Pinpoint the cell where the given text exists, returning its (X, Y) midpoint coordinate. 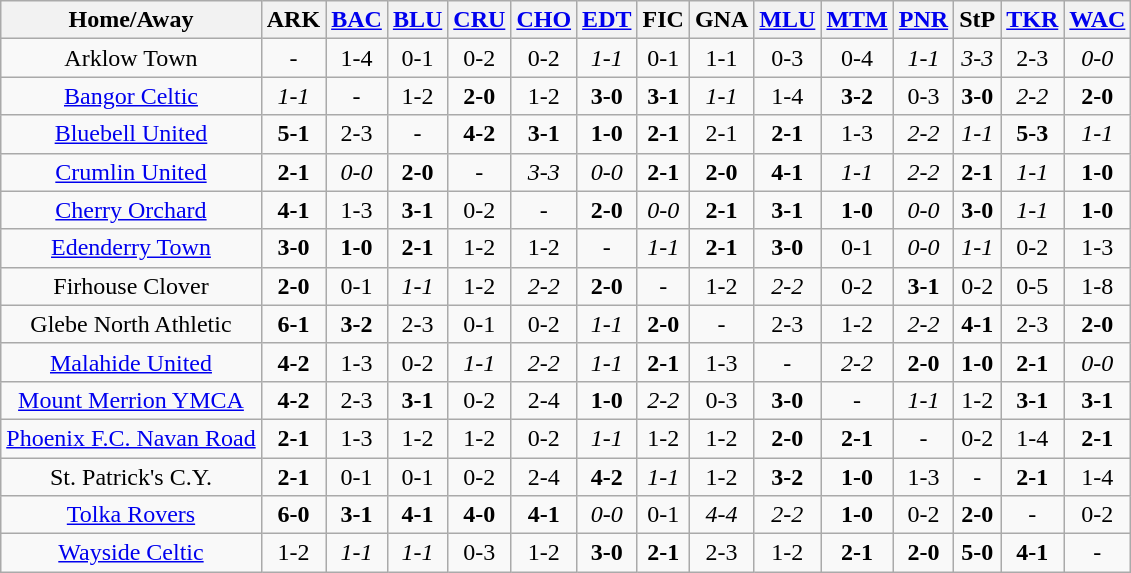
Mount Merrion YMCA (131, 400)
FIC (663, 20)
WAC (1098, 20)
MLU (788, 20)
GNA (721, 20)
MTM (857, 20)
CHO (544, 20)
Firhouse Clover (131, 286)
Wayside Celtic (131, 553)
Arklow Town (131, 58)
0-5 (1032, 286)
TKR (1032, 20)
5-1 (293, 134)
Home/Away (131, 20)
4-4 (721, 515)
StP (978, 20)
Crumlin United (131, 172)
EDT (607, 20)
5-0 (978, 553)
Bluebell United (131, 134)
ARK (293, 20)
BAC (357, 20)
0-4 (857, 58)
Malahide United (131, 362)
Cherry Orchard (131, 210)
Bangor Celtic (131, 96)
6-0 (293, 515)
6-1 (293, 324)
PNR (923, 20)
St. Patrick's C.Y. (131, 477)
Edenderry Town (131, 248)
Tolka Rovers (131, 515)
4-0 (480, 515)
Phoenix F.C. Navan Road (131, 438)
5-3 (1032, 134)
CRU (480, 20)
1-8 (1098, 286)
Glebe North Athletic (131, 324)
BLU (417, 20)
